Return the [X, Y] coordinate for the center point of the cell that contains the specified text.  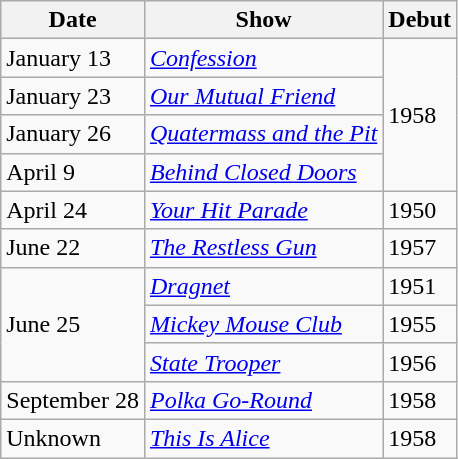
1951 [420, 286]
Dragnet [263, 286]
Polka Go-Round [263, 400]
Your Hit Parade [263, 210]
Debut [420, 20]
April 24 [73, 210]
1955 [420, 324]
June 25 [73, 324]
January 26 [73, 134]
January 13 [73, 58]
This Is Alice [263, 438]
Mickey Mouse Club [263, 324]
Our Mutual Friend [263, 96]
Unknown [73, 438]
April 9 [73, 172]
State Trooper [263, 362]
January 23 [73, 96]
Behind Closed Doors [263, 172]
September 28 [73, 400]
1957 [420, 248]
The Restless Gun [263, 248]
June 22 [73, 248]
1950 [420, 210]
Show [263, 20]
1956 [420, 362]
Date [73, 20]
Confession [263, 58]
Quatermass and the Pit [263, 134]
